For the text-containing cell, return its midpoint in (X, Y) coordinate format. 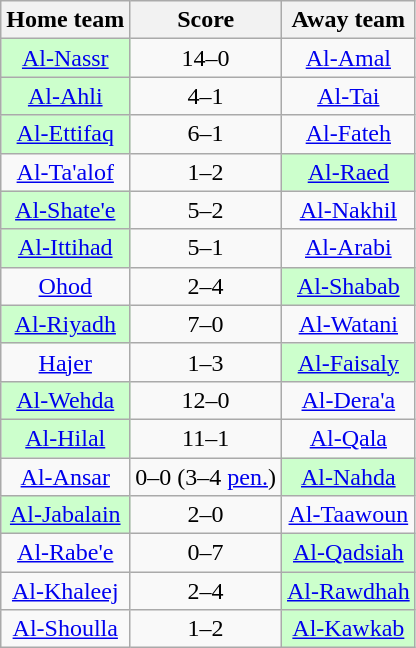
Al-Shate'e (66, 210)
2–0 (206, 515)
14–0 (206, 58)
Al-Wehda (66, 400)
5–1 (206, 248)
Al-Ta'alof (66, 172)
Al-Ittihad (66, 248)
Al-Khaleej (66, 591)
0–0 (3–4 pen.) (206, 477)
Al-Taawoun (348, 515)
5–2 (206, 210)
Al-Tai (348, 96)
Al-Ahli (66, 96)
Al-Faisaly (348, 362)
Away team (348, 20)
Al-Raed (348, 172)
Al-Jabalain (66, 515)
Al-Watani (348, 324)
Home team (66, 20)
Al-Hilal (66, 438)
Ohod (66, 286)
7–0 (206, 324)
Al-Riyadh (66, 324)
Al-Nakhil (348, 210)
Al-Shabab (348, 286)
Al-Rabe'e (66, 553)
Al-Rawdhah (348, 591)
Al-Ansar (66, 477)
6–1 (206, 134)
Score (206, 20)
4–1 (206, 96)
Al-Shoulla (66, 629)
Al-Dera'a (348, 400)
Al-Qadsiah (348, 553)
12–0 (206, 400)
Hajer (66, 362)
Al-Kawkab (348, 629)
Al-Arabi (348, 248)
Al-Nassr (66, 58)
Al-Fateh (348, 134)
Al-Qala (348, 438)
11–1 (206, 438)
1–3 (206, 362)
Al-Ettifaq (66, 134)
0–7 (206, 553)
Al-Amal (348, 58)
Al-Nahda (348, 477)
